Identify which cell holds the provided text, then report its [x, y] central coordinate. 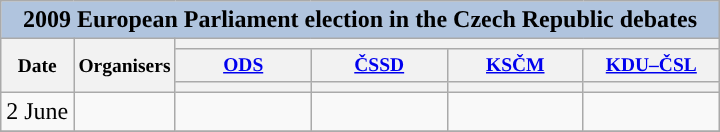
ČSSD [379, 64]
2009 European Parliament election in the Czech Republic debates [360, 20]
KSČM [515, 64]
Date [38, 66]
Organisers [124, 66]
2 June [38, 111]
ODS [243, 64]
KDU–ČSL [651, 64]
